Identify which cell holds the provided text, then report its (x, y) central coordinate. 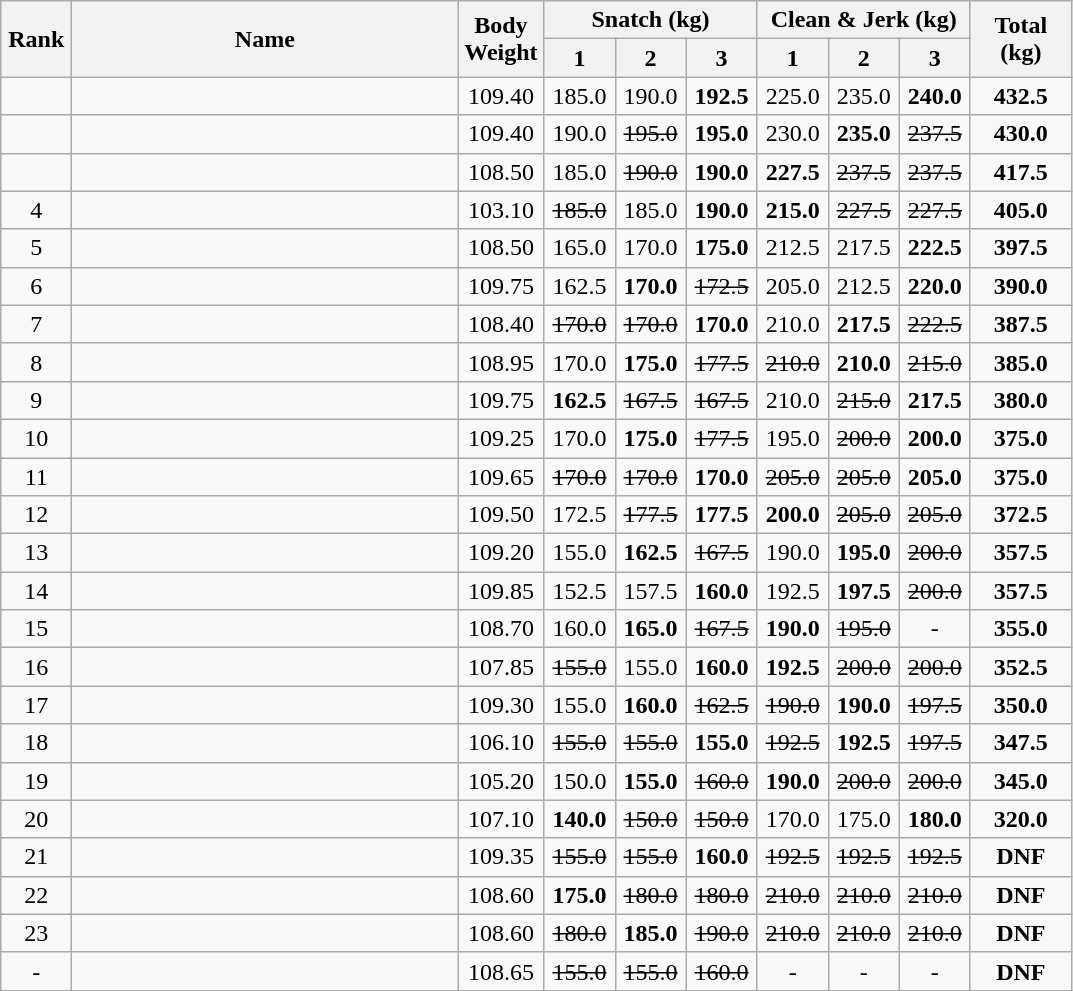
385.0 (1020, 362)
157.5 (650, 591)
345.0 (1020, 781)
4 (36, 210)
12 (36, 515)
372.5 (1020, 515)
350.0 (1020, 705)
432.5 (1020, 96)
Total (kg) (1020, 39)
152.5 (580, 591)
109.35 (501, 857)
430.0 (1020, 134)
10 (36, 438)
230.0 (792, 134)
15 (36, 629)
103.10 (501, 210)
108.65 (501, 971)
405.0 (1020, 210)
109.65 (501, 477)
390.0 (1020, 286)
347.5 (1020, 743)
21 (36, 857)
109.50 (501, 515)
23 (36, 933)
109.20 (501, 553)
107.85 (501, 667)
106.10 (501, 743)
Snatch (kg) (650, 20)
20 (36, 819)
Name (265, 39)
7 (36, 324)
109.25 (501, 438)
17 (36, 705)
Body Weight (501, 39)
13 (36, 553)
109.30 (501, 705)
18 (36, 743)
11 (36, 477)
108.95 (501, 362)
387.5 (1020, 324)
320.0 (1020, 819)
397.5 (1020, 248)
Rank (36, 39)
22 (36, 895)
14 (36, 591)
8 (36, 362)
6 (36, 286)
9 (36, 400)
108.70 (501, 629)
5 (36, 248)
140.0 (580, 819)
355.0 (1020, 629)
352.5 (1020, 667)
Clean & Jerk (kg) (864, 20)
19 (36, 781)
225.0 (792, 96)
220.0 (934, 286)
108.40 (501, 324)
107.10 (501, 819)
109.85 (501, 591)
16 (36, 667)
417.5 (1020, 172)
240.0 (934, 96)
380.0 (1020, 400)
105.20 (501, 781)
